Locate the cell with the specified text and output its [X, Y] center coordinate. 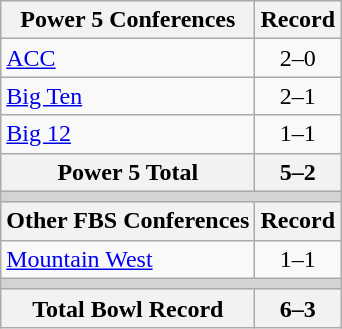
ACC [128, 58]
Total Bowl Record [128, 308]
5–2 [298, 172]
Power 5 Total [128, 172]
Big 12 [128, 134]
6–3 [298, 308]
Power 5 Conferences [128, 20]
Mountain West [128, 259]
2–0 [298, 58]
Other FBS Conferences [128, 221]
2–1 [298, 96]
Big Ten [128, 96]
